Return [X, Y] of the center of cell containing provided text 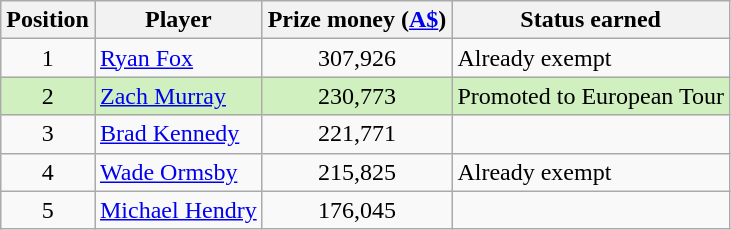
Brad Kennedy [178, 134]
Michael Hendry [178, 210]
3 [48, 134]
307,926 [357, 58]
Wade Ormsby [178, 172]
4 [48, 172]
176,045 [357, 210]
Zach Murray [178, 96]
Ryan Fox [178, 58]
Promoted to European Tour [591, 96]
2 [48, 96]
215,825 [357, 172]
221,771 [357, 134]
Player [178, 20]
Position [48, 20]
230,773 [357, 96]
1 [48, 58]
Prize money (A$) [357, 20]
Status earned [591, 20]
5 [48, 210]
